Extract the [X, Y] coordinate from the center of the cell holding the provided text.  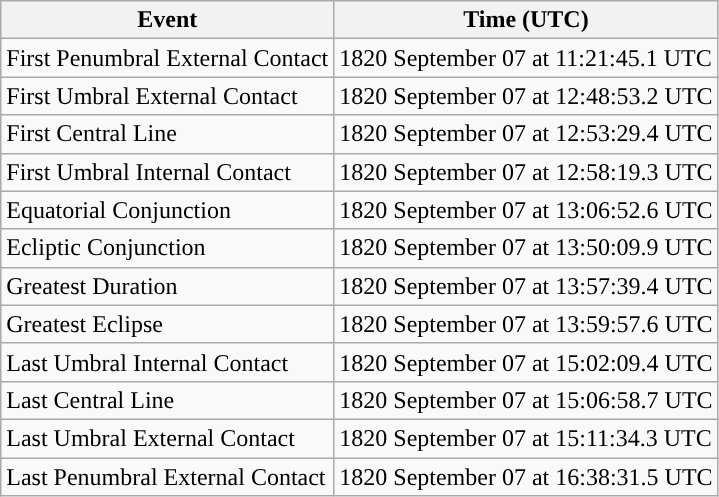
First Penumbral External Contact [168, 58]
1820 September 07 at 16:38:31.5 UTC [526, 477]
Greatest Eclipse [168, 324]
Last Penumbral External Contact [168, 477]
First Umbral External Contact [168, 96]
1820 September 07 at 13:06:52.6 UTC [526, 210]
1820 September 07 at 12:48:53.2 UTC [526, 96]
Last Umbral External Contact [168, 438]
1820 September 07 at 11:21:45.1 UTC [526, 58]
1820 September 07 at 15:06:58.7 UTC [526, 400]
Greatest Duration [168, 286]
Time (UTC) [526, 20]
1820 September 07 at 15:11:34.3 UTC [526, 438]
1820 September 07 at 13:50:09.9 UTC [526, 248]
First Central Line [168, 134]
1820 September 07 at 15:02:09.4 UTC [526, 362]
1820 September 07 at 12:53:29.4 UTC [526, 134]
1820 September 07 at 13:57:39.4 UTC [526, 286]
Event [168, 20]
1820 September 07 at 12:58:19.3 UTC [526, 172]
Ecliptic Conjunction [168, 248]
Equatorial Conjunction [168, 210]
1820 September 07 at 13:59:57.6 UTC [526, 324]
First Umbral Internal Contact [168, 172]
Last Central Line [168, 400]
Last Umbral Internal Contact [168, 362]
